Return [X, Y] of the center of cell containing provided text 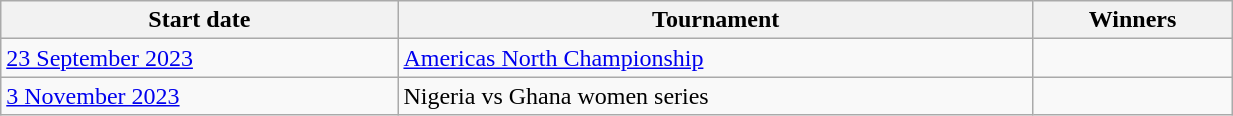
Nigeria vs Ghana women series [716, 96]
23 September 2023 [200, 58]
Americas North Championship [716, 58]
Tournament [716, 20]
3 November 2023 [200, 96]
Start date [200, 20]
Winners [1132, 20]
